Capture the cell that displays the provided text and extract its (X, Y) central coordinate. 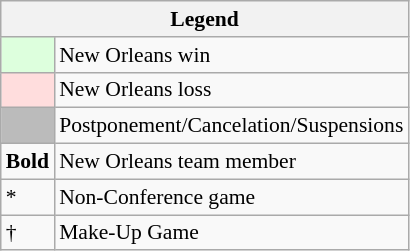
Non-Conference game (231, 197)
New Orleans win (231, 55)
Bold (28, 162)
New Orleans loss (231, 90)
Postponement/Cancelation/Suspensions (231, 126)
Make-Up Game (231, 233)
Legend (205, 19)
† (28, 233)
New Orleans team member (231, 162)
* (28, 197)
